For the text-containing cell, return its midpoint in (x, y) coordinate format. 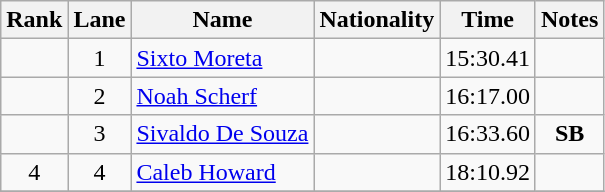
15:30.41 (488, 58)
SB (569, 134)
Caleb Howard (222, 172)
1 (100, 58)
Rank (34, 20)
18:10.92 (488, 172)
16:33.60 (488, 134)
Notes (569, 20)
3 (100, 134)
2 (100, 96)
Sivaldo De Souza (222, 134)
Name (222, 20)
Lane (100, 20)
Time (488, 20)
Noah Scherf (222, 96)
Sixto Moreta (222, 58)
16:17.00 (488, 96)
Nationality (377, 20)
